Detect which cell encompasses the target text, then output its (X, Y) center coordinate. 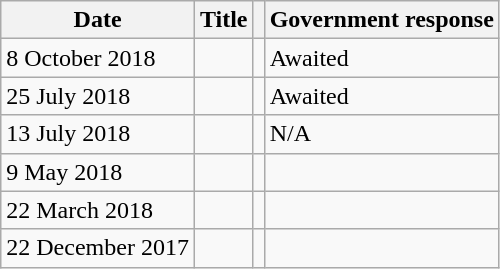
25 July 2018 (98, 96)
Date (98, 20)
Title (224, 20)
Government response (382, 20)
9 May 2018 (98, 172)
22 December 2017 (98, 248)
N/A (382, 134)
8 October 2018 (98, 58)
22 March 2018 (98, 210)
13 July 2018 (98, 134)
